Output the (X, Y) coordinate of the center of the cell containing the given text.  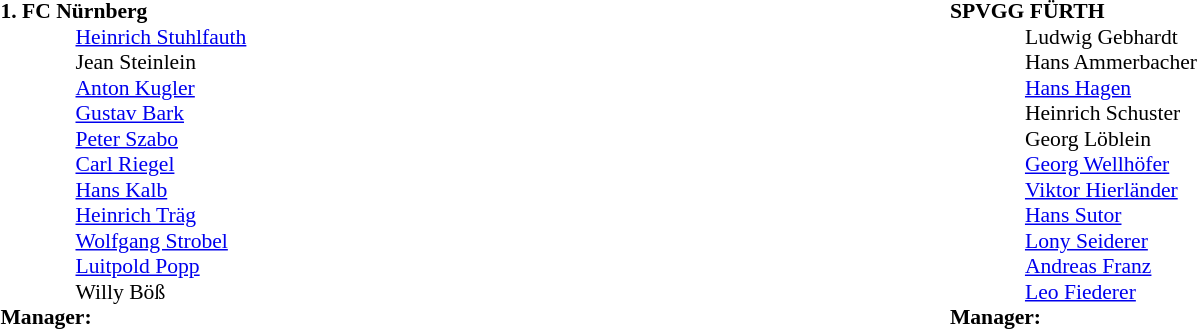
Lony Seiderer (1111, 241)
Hans Sutor (1111, 215)
Hans Hagen (1111, 88)
Ludwig Gebhardt (1111, 37)
Andreas Franz (1111, 267)
Viktor Hierländer (1111, 190)
Hans Kalb (162, 190)
Georg Löblein (1111, 139)
Heinrich Stuhlfauth (162, 37)
Gustav Bark (162, 113)
Carl Riegel (162, 165)
Peter Szabo (162, 139)
Wolfgang Strobel (162, 241)
Leo Fiederer (1111, 292)
Willy Böß (162, 292)
Hans Ammerbacher (1111, 63)
Jean Steinlein (162, 63)
Georg Wellhöfer (1111, 165)
Anton Kugler (162, 88)
Heinrich Schuster (1111, 113)
Heinrich Träg (162, 215)
Luitpold Popp (162, 267)
